Provide the (x, y) coordinate of the cell's center where the given text is located.  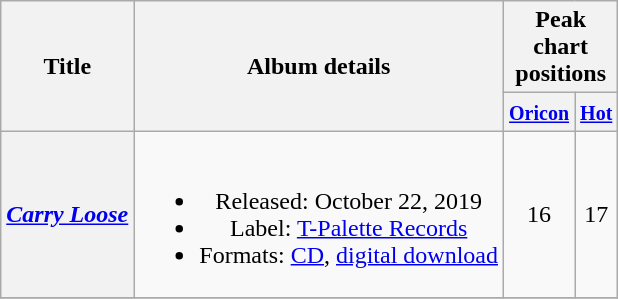
Released: October 22, 2019Label: T-Palette RecordsFormats: CD, digital download (319, 214)
16 (540, 214)
Peak chart positions (561, 47)
Title (68, 66)
Album details (319, 66)
17 (596, 214)
Hot (596, 112)
Oricon (540, 112)
Carry Loose (68, 214)
